Identify which cell holds the provided text, then report its [x, y] central coordinate. 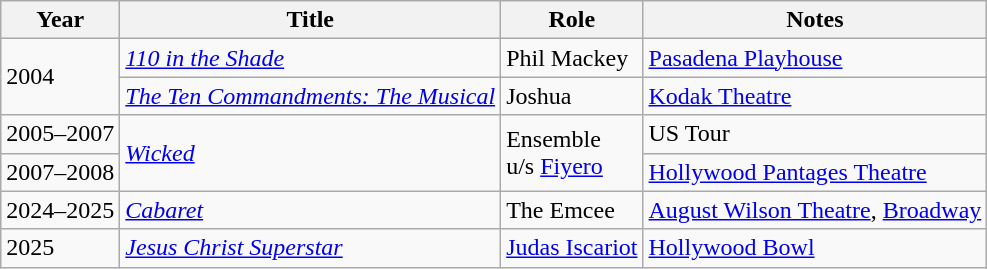
Kodak Theatre [815, 96]
2025 [60, 248]
US Tour [815, 134]
Hollywood Bowl [815, 248]
2004 [60, 77]
Year [60, 20]
Role [572, 20]
August Wilson Theatre, Broadway [815, 210]
110 in the Shade [310, 58]
Phil Mackey [572, 58]
2007–2008 [60, 172]
2005–2007 [60, 134]
Pasadena Playhouse [815, 58]
The Emcee [572, 210]
Wicked [310, 153]
Joshua [572, 96]
Title [310, 20]
Judas Iscariot [572, 248]
Hollywood Pantages Theatre [815, 172]
Jesus Christ Superstar [310, 248]
Cabaret [310, 210]
2024–2025 [60, 210]
The Ten Commandments: The Musical [310, 96]
Notes [815, 20]
Ensembleu/s Fiyero [572, 153]
